From the cell containing the given text, extract its center point as [x, y] coordinate. 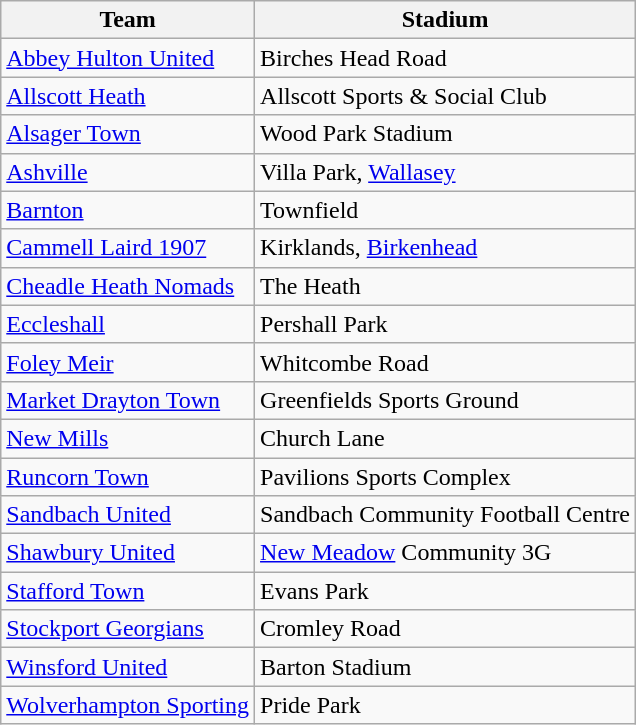
Wolverhampton Sporting [128, 705]
Team [128, 20]
Cromley Road [446, 629]
Kirklands, Birkenhead [446, 248]
Townfield [446, 210]
Sandbach Community Football Centre [446, 515]
Pershall Park [446, 324]
New Meadow Community 3G [446, 553]
Ashville [128, 172]
Church Lane [446, 438]
Greenfields Sports Ground [446, 400]
Whitcombe Road [446, 362]
Stadium [446, 20]
Villa Park, Wallasey [446, 172]
Cheadle Heath Nomads [128, 286]
Alsager Town [128, 134]
New Mills [128, 438]
Wood Park Stadium [446, 134]
Barton Stadium [446, 667]
Winsford United [128, 667]
Runcorn Town [128, 477]
Evans Park [446, 591]
Allscott Sports & Social Club [446, 96]
Eccleshall [128, 324]
Market Drayton Town [128, 400]
Abbey Hulton United [128, 58]
Barnton [128, 210]
Pride Park [446, 705]
Shawbury United [128, 553]
Cammell Laird 1907 [128, 248]
Foley Meir [128, 362]
Stafford Town [128, 591]
Sandbach United [128, 515]
Pavilions Sports Complex [446, 477]
Allscott Heath [128, 96]
Stockport Georgians [128, 629]
Birches Head Road [446, 58]
The Heath [446, 286]
